Return the (x, y) coordinate for the center point of the cell that contains the specified text.  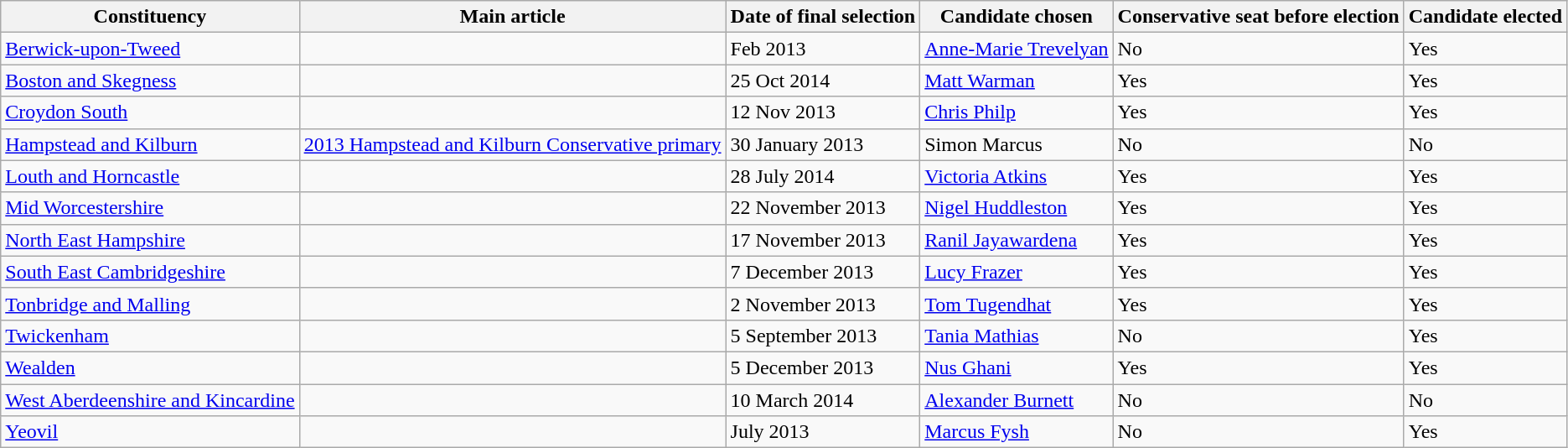
Twickenham (150, 336)
2 November 2013 (823, 304)
Marcus Fysh (1017, 432)
Boston and Skegness (150, 81)
Constituency (150, 17)
Date of final selection (823, 17)
Candidate elected (1485, 17)
Feb 2013 (823, 49)
Tom Tugendhat (1017, 304)
Croydon South (150, 112)
12 Nov 2013 (823, 112)
Nus Ghani (1017, 367)
Hampstead and Kilburn (150, 144)
July 2013 (823, 432)
Yeovil (150, 432)
Tania Mathias (1017, 336)
Main article (513, 17)
2013 Hampstead and Kilburn Conservative primary (513, 144)
Wealden (150, 367)
Alexander Burnett (1017, 400)
5 December 2013 (823, 367)
17 November 2013 (823, 240)
Mid Worcestershire (150, 208)
North East Hampshire (150, 240)
Lucy Frazer (1017, 272)
Matt Warman (1017, 81)
Tonbridge and Malling (150, 304)
Berwick-upon-Tweed (150, 49)
Chris Philp (1017, 112)
5 September 2013 (823, 336)
Nigel Huddleston (1017, 208)
22 November 2013 (823, 208)
28 July 2014 (823, 176)
7 December 2013 (823, 272)
Simon Marcus (1017, 144)
30 January 2013 (823, 144)
Victoria Atkins (1017, 176)
Conservative seat before election (1259, 17)
Candidate chosen (1017, 17)
Anne-Marie Trevelyan (1017, 49)
Louth and Horncastle (150, 176)
West Aberdeenshire and Kincardine (150, 400)
Ranil Jayawardena (1017, 240)
South East Cambridgeshire (150, 272)
10 March 2014 (823, 400)
25 Oct 2014 (823, 81)
